Return [X, Y] of the center of cell containing provided text 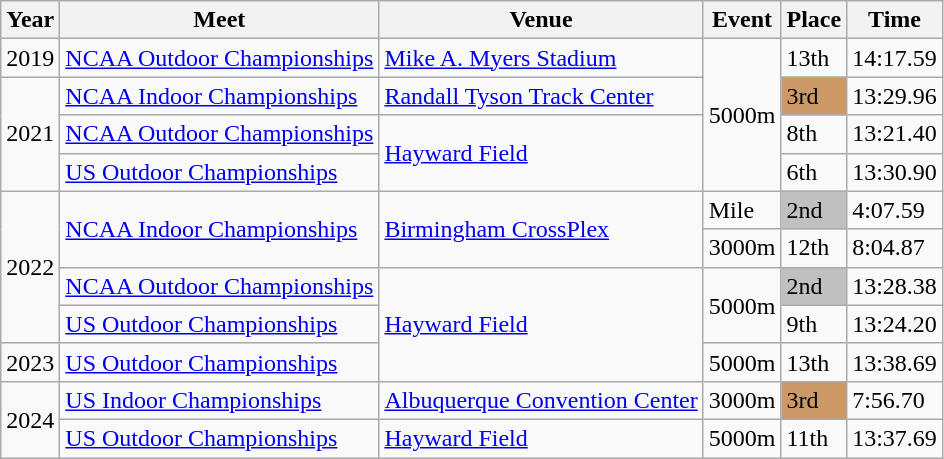
13:30.90 [895, 172]
Randall Tyson Track Center [541, 96]
13:21.40 [895, 134]
14:17.59 [895, 58]
13:28.38 [895, 286]
Meet [220, 20]
12th [814, 248]
8th [814, 134]
2019 [30, 58]
9th [814, 324]
Birmingham CrossPlex [541, 229]
8:04.87 [895, 248]
Mike A. Myers Stadium [541, 58]
Albuquerque Convention Center [541, 400]
2021 [30, 134]
11th [814, 438]
Time [895, 20]
7:56.70 [895, 400]
2024 [30, 419]
13:38.69 [895, 362]
Year [30, 20]
13:24.20 [895, 324]
4:07.59 [895, 210]
13:37.69 [895, 438]
Place [814, 20]
Mile [742, 210]
Event [742, 20]
2023 [30, 362]
US Indoor Championships [220, 400]
Venue [541, 20]
2022 [30, 267]
13:29.96 [895, 96]
6th [814, 172]
